Locate the cell with the specified text and output its (X, Y) center coordinate. 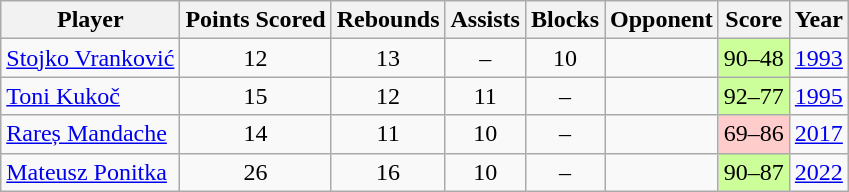
Mateusz Ponitka (90, 172)
26 (256, 172)
Year (818, 20)
Opponent (661, 20)
Toni Kukoč (90, 96)
92–77 (754, 96)
1993 (818, 58)
Score (754, 20)
15 (256, 96)
13 (388, 58)
Stojko Vranković (90, 58)
16 (388, 172)
14 (256, 134)
Rebounds (388, 20)
90–87 (754, 172)
Player (90, 20)
Assists (485, 20)
Points Scored (256, 20)
2022 (818, 172)
90–48 (754, 58)
69–86 (754, 134)
Rareș Mandache (90, 134)
2017 (818, 134)
1995 (818, 96)
Blocks (564, 20)
